Return the (x, y) coordinate for the center point of the cell that contains the specified text.  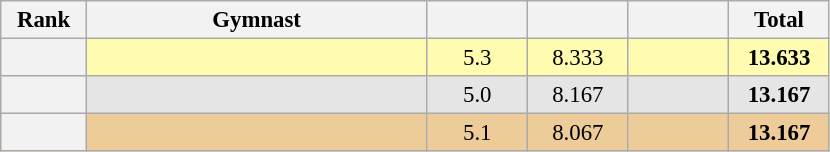
5.1 (478, 133)
Total (780, 20)
8.333 (578, 58)
Rank (44, 20)
Gymnast (256, 20)
5.3 (478, 58)
13.633 (780, 58)
8.167 (578, 95)
8.067 (578, 133)
5.0 (478, 95)
